Return [x, y] of the center of cell containing provided text 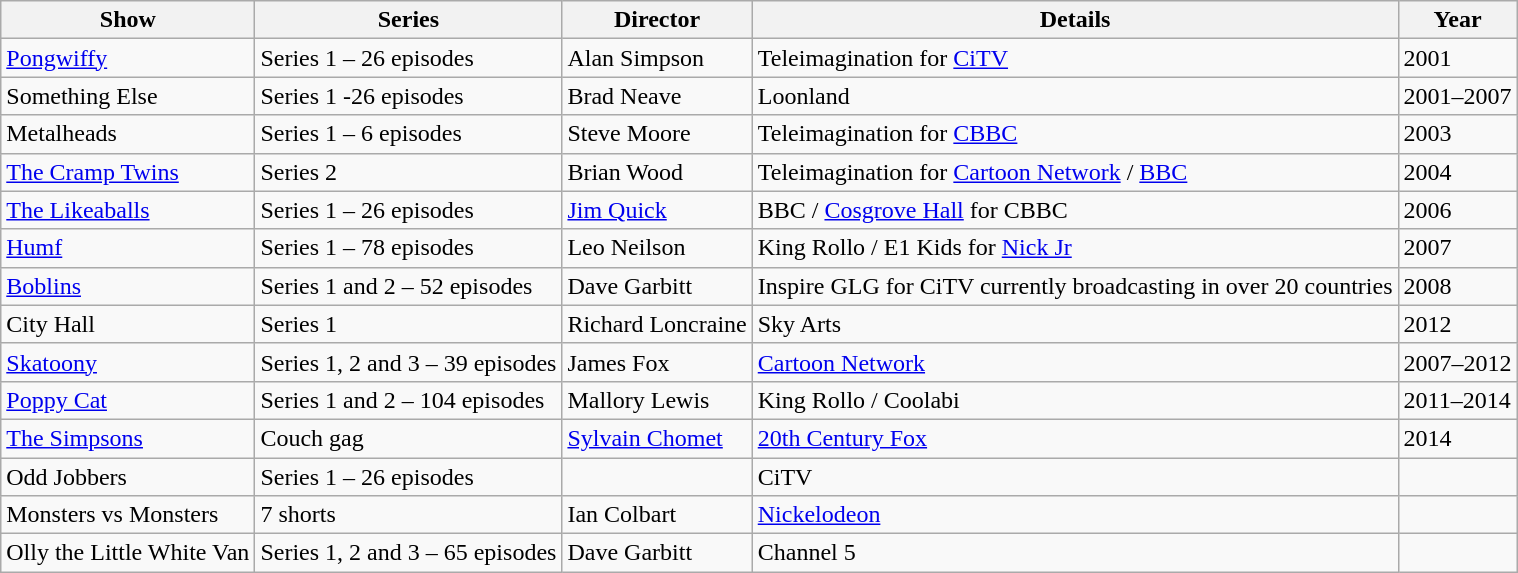
City Hall [128, 324]
Leo Neilson [657, 248]
Steve Moore [657, 134]
Boblins [128, 286]
Series 1 [408, 324]
Loonland [1075, 96]
Series 1 -26 episodes [408, 96]
Richard Loncraine [657, 324]
Teleimagination for CiTV [1075, 58]
Year [1458, 20]
Metalheads [128, 134]
Skatoony [128, 362]
2003 [1458, 134]
Jim Quick [657, 210]
CiTV [1075, 477]
Series 1 – 6 episodes [408, 134]
Inspire GLG for CiTV currently broadcasting in over 20 countries [1075, 286]
Olly the Little White Van [128, 553]
2007–2012 [1458, 362]
Couch gag [408, 438]
2011–2014 [1458, 400]
2014 [1458, 438]
2008 [1458, 286]
James Fox [657, 362]
The Likeaballs [128, 210]
Brad Neave [657, 96]
Series 1 and 2 – 52 episodes [408, 286]
Series [408, 20]
King Rollo / E1 Kids for Nick Jr [1075, 248]
Something Else [128, 96]
Director [657, 20]
Teleimagination for CBBC [1075, 134]
Alan Simpson [657, 58]
Nickelodeon [1075, 515]
Series 1 – 78 episodes [408, 248]
Ian Colbart [657, 515]
Sylvain Chomet [657, 438]
Series 1 and 2 – 104 episodes [408, 400]
Poppy Cat [128, 400]
Monsters vs Monsters [128, 515]
Pongwiffy [128, 58]
2007 [1458, 248]
Show [128, 20]
Channel 5 [1075, 553]
2004 [1458, 172]
Sky Arts [1075, 324]
Teleimagination for Cartoon Network / BBC [1075, 172]
The Simpsons [128, 438]
Mallory Lewis [657, 400]
Series 2 [408, 172]
Series 1, 2 and 3 – 65 episodes [408, 553]
7 shorts [408, 515]
Humf [128, 248]
Cartoon Network [1075, 362]
BBC / Cosgrove Hall for CBBC [1075, 210]
2012 [1458, 324]
20th Century Fox [1075, 438]
Series 1, 2 and 3 – 39 episodes [408, 362]
Odd Jobbers [128, 477]
Details [1075, 20]
Brian Wood [657, 172]
King Rollo / Coolabi [1075, 400]
2001–2007 [1458, 96]
The Cramp Twins [128, 172]
2001 [1458, 58]
2006 [1458, 210]
